Pinpoint the cell where the given text exists, returning its [X, Y] midpoint coordinate. 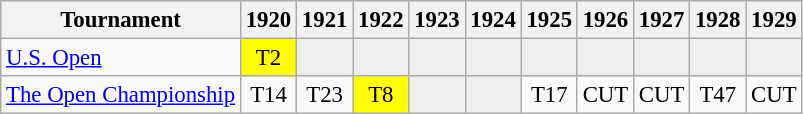
T23 [325, 95]
1920 [268, 20]
1929 [774, 20]
1928 [718, 20]
T2 [268, 58]
Tournament [121, 20]
1926 [605, 20]
T8 [381, 95]
1924 [493, 20]
1923 [437, 20]
U.S. Open [121, 58]
The Open Championship [121, 95]
1922 [381, 20]
1921 [325, 20]
1927 [661, 20]
T14 [268, 95]
T17 [549, 95]
T47 [718, 95]
1925 [549, 20]
